Extract the (X, Y) coordinate from the center of the cell holding the provided text.  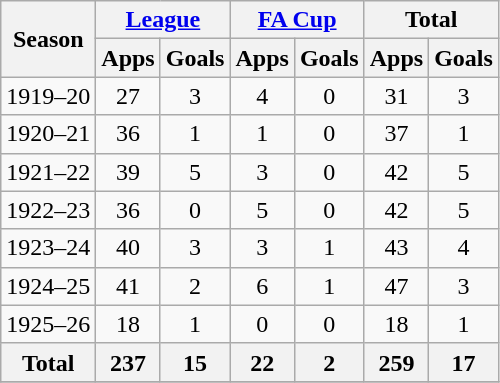
237 (128, 362)
31 (396, 96)
1919–20 (48, 96)
15 (195, 362)
41 (128, 286)
FA Cup (297, 20)
League (163, 20)
22 (262, 362)
17 (464, 362)
6 (262, 286)
1923–24 (48, 248)
47 (396, 286)
1920–21 (48, 134)
43 (396, 248)
40 (128, 248)
Season (48, 39)
39 (128, 172)
37 (396, 134)
259 (396, 362)
27 (128, 96)
1925–26 (48, 324)
1922–23 (48, 210)
1924–25 (48, 286)
1921–22 (48, 172)
